Output the (X, Y) coordinate of the center of the cell containing the given text.  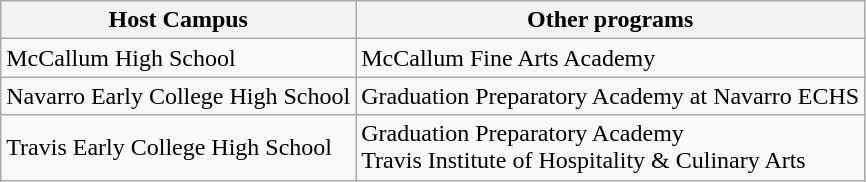
Navarro Early College High School (178, 96)
Travis Early College High School (178, 148)
Host Campus (178, 20)
Graduation Preparatory AcademyTravis Institute of Hospitality & Culinary Arts (610, 148)
Graduation Preparatory Academy at Navarro ECHS (610, 96)
McCallum Fine Arts Academy (610, 58)
Other programs (610, 20)
McCallum High School (178, 58)
